Return the [X, Y] coordinate for the center point of the cell that contains the specified text.  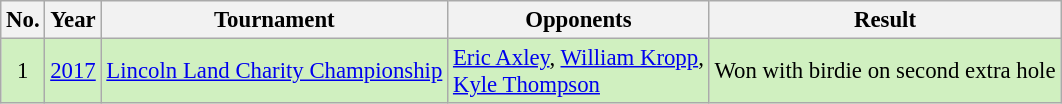
Opponents [579, 20]
Lincoln Land Charity Championship [274, 72]
2017 [73, 72]
1 [23, 72]
Result [885, 20]
Won with birdie on second extra hole [885, 72]
Tournament [274, 20]
No. [23, 20]
Eric Axley, William Kropp, Kyle Thompson [579, 72]
Year [73, 20]
